Detect which cell encompasses the target text, then output its (X, Y) center coordinate. 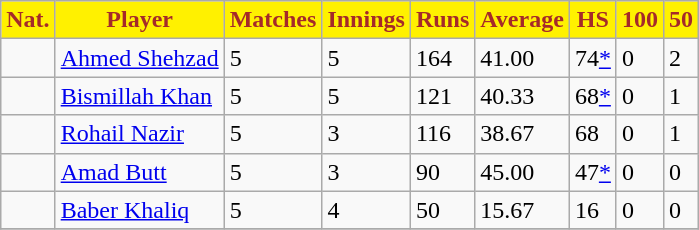
90 (442, 172)
45.00 (522, 172)
74* (592, 58)
Baber Khaliq (140, 210)
Runs (442, 20)
47* (592, 172)
116 (442, 134)
40.33 (522, 96)
Amad Butt (140, 172)
68* (592, 96)
121 (442, 96)
100 (640, 20)
15.67 (522, 210)
Bismillah Khan (140, 96)
41.00 (522, 58)
Ahmed Shehzad (140, 58)
Nat. (28, 20)
2 (680, 58)
Rohail Nazir (140, 134)
164 (442, 58)
Innings (366, 20)
Player (140, 20)
Matches (273, 20)
Average (522, 20)
16 (592, 210)
38.67 (522, 134)
4 (366, 210)
HS (592, 20)
68 (592, 134)
